Search for the cell housing the specified text and yield its (x, y) center coordinate. 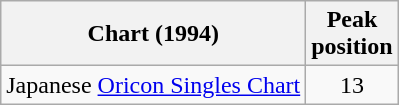
Peakposition (352, 34)
13 (352, 85)
Chart (1994) (154, 34)
Japanese Oricon Singles Chart (154, 85)
